Detect which cell encompasses the target text, then output its (x, y) center coordinate. 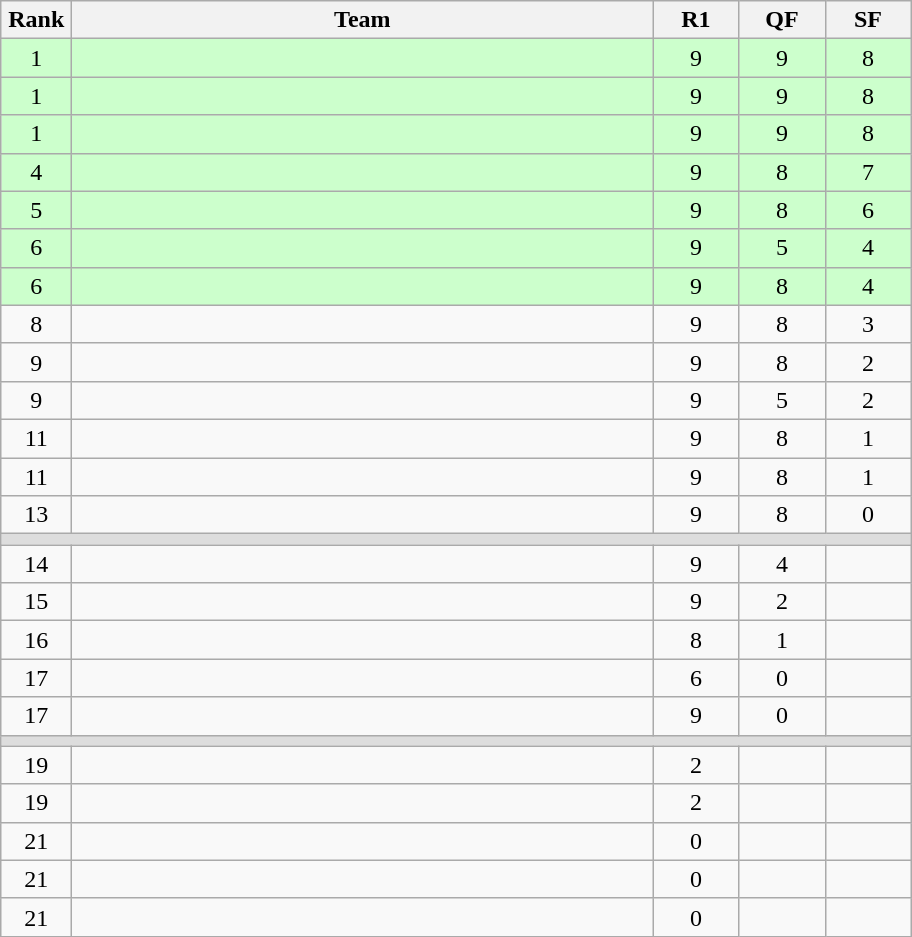
SF (868, 20)
15 (36, 602)
7 (868, 172)
14 (36, 564)
16 (36, 640)
3 (868, 324)
R1 (696, 20)
Rank (36, 20)
13 (36, 515)
QF (782, 20)
Team (362, 20)
